Pinpoint the cell where the given text exists, returning its [x, y] midpoint coordinate. 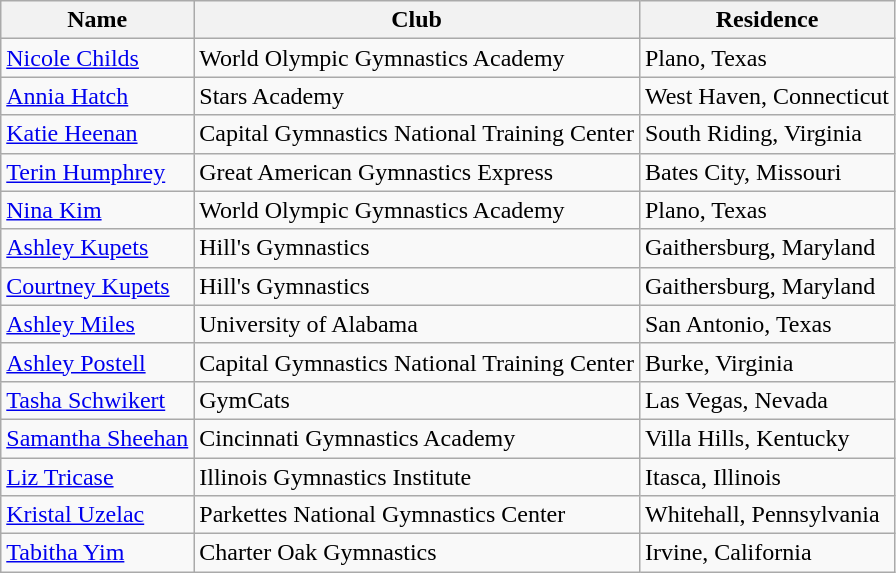
Irvine, California [766, 553]
Villa Hills, Kentucky [766, 438]
San Antonio, Texas [766, 324]
Burke, Virginia [766, 362]
GymCats [417, 400]
Nina Kim [98, 210]
Katie Heenan [98, 134]
Great American Gymnastics Express [417, 172]
South Riding, Virginia [766, 134]
Las Vegas, Nevada [766, 400]
Tasha Schwikert [98, 400]
Tabitha Yim [98, 553]
Stars Academy [417, 96]
Bates City, Missouri [766, 172]
Courtney Kupets [98, 286]
Liz Tricase [98, 477]
Ashley Postell [98, 362]
Terin Humphrey [98, 172]
Charter Oak Gymnastics [417, 553]
Cincinnati Gymnastics Academy [417, 438]
Club [417, 20]
Ashley Miles [98, 324]
Samantha Sheehan [98, 438]
Parkettes National Gymnastics Center [417, 515]
Ashley Kupets [98, 248]
Name [98, 20]
University of Alabama [417, 324]
Residence [766, 20]
Nicole Childs [98, 58]
Illinois Gymnastics Institute [417, 477]
Itasca, Illinois [766, 477]
West Haven, Connecticut [766, 96]
Kristal Uzelac [98, 515]
Whitehall, Pennsylvania [766, 515]
Annia Hatch [98, 96]
